Output the (X, Y) coordinate of the center of the cell containing the given text.  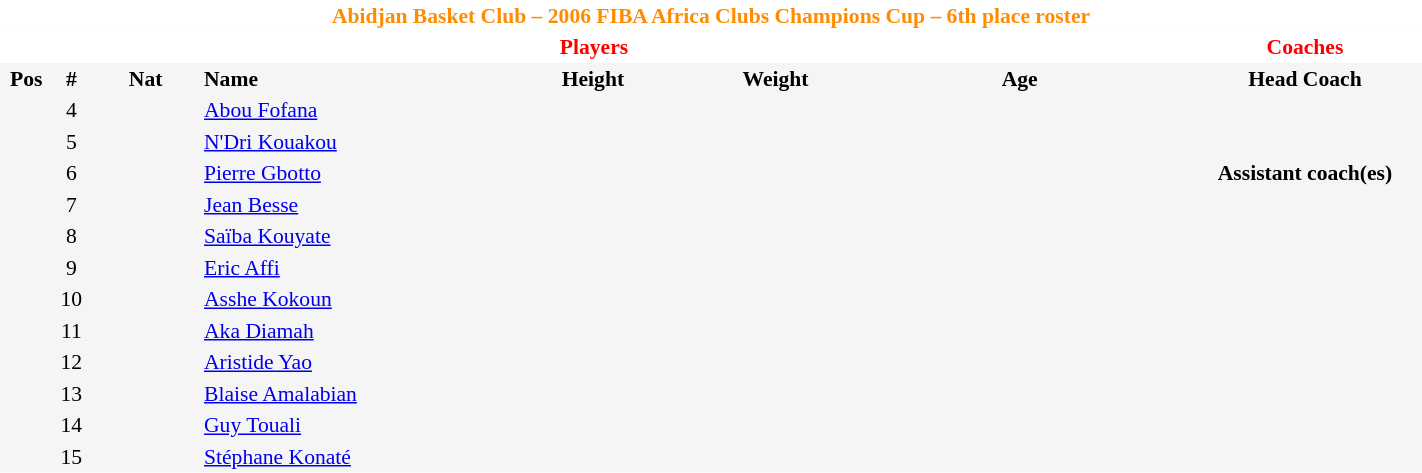
15 (71, 457)
Aristide Yao (344, 362)
Assistant coach(es) (1305, 174)
Height (592, 79)
Abidjan Basket Club – 2006 FIBA Africa Clubs Champions Cup – 6th place roster (711, 16)
N'Dri Kouakou (344, 142)
10 (71, 300)
13 (71, 394)
14 (71, 426)
Saïba Kouyate (344, 236)
Blaise Amalabian (344, 394)
8 (71, 236)
Pierre Gbotto (344, 174)
Head Coach (1305, 79)
Aka Diamah (344, 331)
Name (344, 79)
9 (71, 268)
Eric Affi (344, 268)
4 (71, 110)
11 (71, 331)
12 (71, 362)
Jean Besse (344, 205)
Asshe Kokoun (344, 300)
Players (594, 48)
Coaches (1305, 48)
6 (71, 174)
# (71, 79)
Age (1020, 79)
Stéphane Konaté (344, 457)
Pos (26, 79)
7 (71, 205)
Guy Touali (344, 426)
Abou Fofana (344, 110)
Nat (146, 79)
5 (71, 142)
Weight (776, 79)
